Identify which cell holds the provided text, then report its [X, Y] central coordinate. 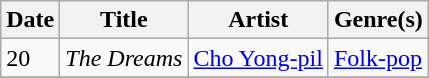
Date [30, 20]
Folk-pop [378, 58]
20 [30, 58]
Genre(s) [378, 20]
Title [124, 20]
The Dreams [124, 58]
Cho Yong-pil [258, 58]
Artist [258, 20]
